Identify which cell holds the provided text, then report its (X, Y) central coordinate. 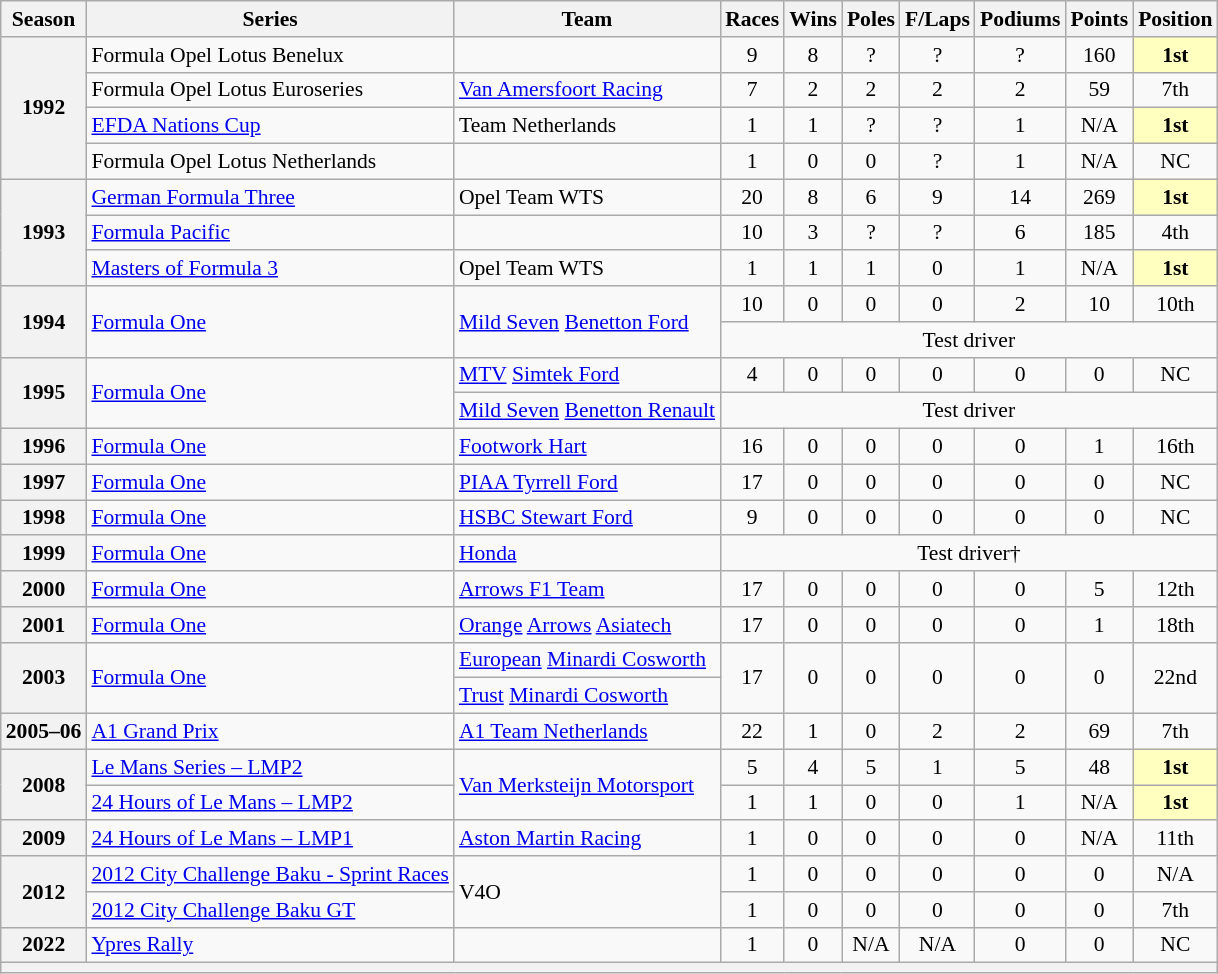
Formula Pacific (270, 233)
14 (1020, 197)
185 (1099, 233)
Points (1099, 19)
Season (44, 19)
12th (1175, 589)
Van Amersfoort Racing (587, 90)
V4O (587, 892)
1999 (44, 554)
Wins (813, 19)
4th (1175, 233)
2003 (44, 678)
F/Laps (938, 19)
European Minardi Cosworth (587, 660)
Series (270, 19)
24 Hours of Le Mans – LMP2 (270, 803)
24 Hours of Le Mans – LMP1 (270, 839)
Formula Opel Lotus Euroseries (270, 90)
PIAA Tyrrell Ford (587, 482)
A1 Grand Prix (270, 732)
1994 (44, 322)
1992 (44, 108)
Van Merksteijn Motorsport (587, 784)
Orange Arrows Asiatech (587, 625)
Footwork Hart (587, 447)
2005–06 (44, 732)
1997 (44, 482)
20 (752, 197)
Arrows F1 Team (587, 589)
2022 (44, 945)
1993 (44, 232)
1995 (44, 392)
160 (1099, 55)
Position (1175, 19)
18th (1175, 625)
16th (1175, 447)
Ypres Rally (270, 945)
69 (1099, 732)
2012 City Challenge Baku GT (270, 910)
A1 Team Netherlands (587, 732)
2009 (44, 839)
2001 (44, 625)
2000 (44, 589)
MTV Simtek Ford (587, 375)
HSBC Stewart Ford (587, 518)
2012 (44, 892)
3 (813, 233)
Mild Seven Benetton Renault (587, 411)
EFDA Nations Cup (270, 126)
Formula Opel Lotus Benelux (270, 55)
Honda (587, 554)
11th (1175, 839)
22nd (1175, 678)
Le Mans Series – LMP2 (270, 767)
German Formula Three (270, 197)
Poles (871, 19)
1996 (44, 447)
269 (1099, 197)
Masters of Formula 3 (270, 269)
22 (752, 732)
2012 City Challenge Baku - Sprint Races (270, 874)
Races (752, 19)
7 (752, 90)
Team Netherlands (587, 126)
Formula Opel Lotus Netherlands (270, 162)
2008 (44, 784)
Team (587, 19)
Test driver† (969, 554)
Aston Martin Racing (587, 839)
48 (1099, 767)
Trust Minardi Cosworth (587, 696)
1998 (44, 518)
59 (1099, 90)
10th (1175, 304)
Podiums (1020, 19)
Mild Seven Benetton Ford (587, 322)
16 (752, 447)
